Provide the [x, y] coordinate of the cell's center where the given text is located.  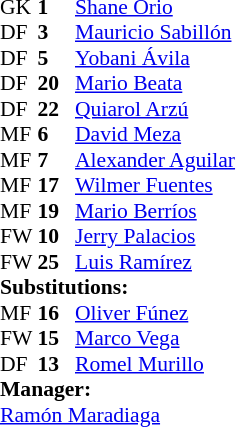
Alexander Aguilar [155, 160]
10 [57, 237]
Manager: [118, 389]
Romel Murillo [155, 364]
Yobani Ávila [155, 58]
Mario Berríos [155, 211]
3 [57, 33]
Wilmer Fuentes [155, 185]
25 [57, 262]
6 [57, 135]
Jerry Palacios [155, 237]
13 [57, 364]
16 [57, 313]
Marco Vega [155, 339]
Quiarol Arzú [155, 109]
Mario Beata [155, 83]
7 [57, 160]
David Meza [155, 135]
20 [57, 83]
17 [57, 185]
Oliver Fúnez [155, 313]
Mauricio Sabillón [155, 33]
15 [57, 339]
Substitutions: [118, 287]
19 [57, 211]
22 [57, 109]
Luis Ramírez [155, 262]
5 [57, 58]
